Identify which cell holds the provided text, then report its (x, y) central coordinate. 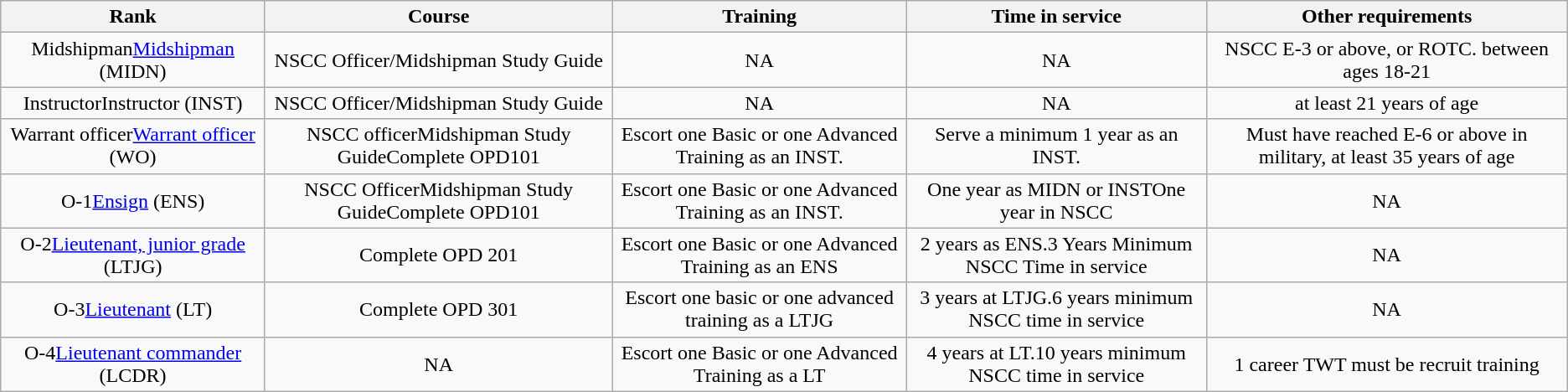
Complete OPD 301 (438, 310)
NSCC OfficerMidshipman Study GuideComplete OPD101 (438, 201)
O-2Lieutenant, junior grade (LTJG) (133, 255)
Must have reached E-6 or above in military, at least 35 years of age (1387, 146)
O-3Lieutenant (LT) (133, 310)
Other requirements (1387, 17)
Escort one Basic or one Advanced Training as an ENS (760, 255)
NSCC E-3 or above, or ROTC. between ages 18-21 (1387, 60)
MidshipmanMidshipman (MIDN) (133, 60)
Course (438, 17)
at least 21 years of age (1387, 103)
Training (760, 17)
1 career TWT must be recruit training (1387, 364)
O-1Ensign (ENS) (133, 201)
Serve a minimum 1 year as an INST. (1056, 146)
Rank (133, 17)
Time in service (1056, 17)
One year as MIDN or INSTOne year in NSCC (1056, 201)
InstructorInstructor (INST) (133, 103)
Escort one basic or one advanced training as a LTJG (760, 310)
O-4Lieutenant commander (LCDR) (133, 364)
Complete OPD 201 (438, 255)
4 years at LT.10 years minimum NSCC time in service (1056, 364)
Warrant officerWarrant officer (WO) (133, 146)
Escort one Basic or one Advanced Training as a LT (760, 364)
2 years as ENS.3 Years Minimum NSCC Time in service (1056, 255)
NSCC officerMidshipman Study GuideComplete OPD101 (438, 146)
3 years at LTJG.6 years minimum NSCC time in service (1056, 310)
